Scan for the cell matching the given text and deliver its [X, Y] coordinate at center. 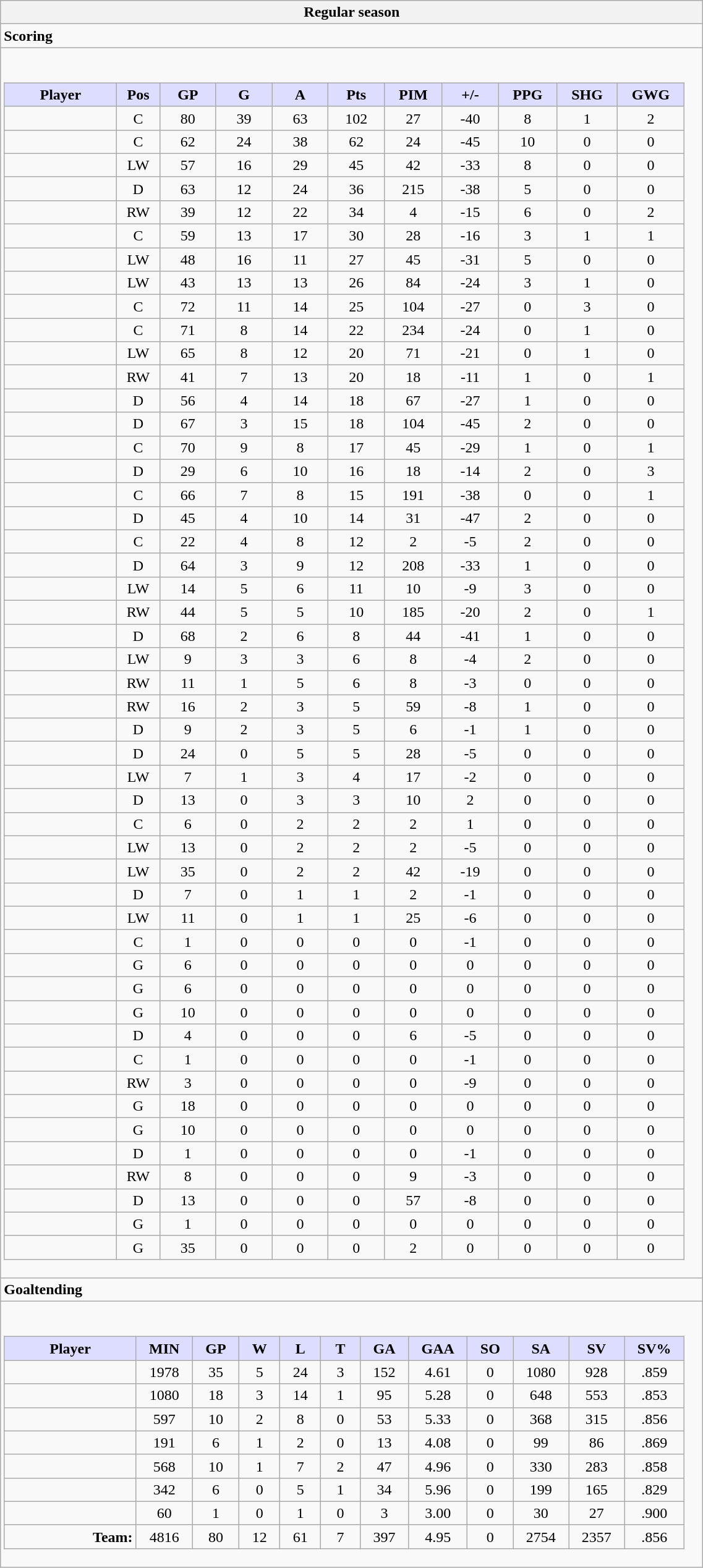
86 [597, 1443]
185 [414, 612]
-4 [470, 659]
4.61 [438, 1372]
.829 [654, 1490]
36 [356, 189]
-41 [470, 636]
72 [188, 307]
5.28 [438, 1396]
-2 [470, 777]
.858 [654, 1466]
95 [385, 1396]
70 [188, 447]
61 [300, 1536]
283 [597, 1466]
Pts [356, 95]
-14 [470, 471]
597 [164, 1419]
152 [385, 1372]
GA [385, 1349]
.869 [654, 1443]
208 [414, 565]
47 [385, 1466]
66 [188, 494]
53 [385, 1419]
L [300, 1349]
84 [414, 283]
2357 [597, 1536]
-6 [470, 918]
PIM [414, 95]
3.00 [438, 1513]
A [300, 95]
4.95 [438, 1536]
Regular season [352, 12]
553 [597, 1396]
648 [541, 1396]
Pos [138, 95]
-21 [470, 354]
-16 [470, 236]
5.33 [438, 1419]
GWG [650, 95]
-19 [470, 871]
928 [597, 1372]
43 [188, 283]
Goaltending [352, 1290]
4816 [164, 1536]
1978 [164, 1372]
+/- [470, 95]
-40 [470, 118]
-47 [470, 518]
-15 [470, 212]
64 [188, 565]
-20 [470, 612]
60 [164, 1513]
215 [414, 189]
W [260, 1349]
397 [385, 1536]
48 [188, 260]
330 [541, 1466]
.853 [654, 1396]
SHG [587, 95]
102 [356, 118]
-29 [470, 447]
568 [164, 1466]
PPG [528, 95]
342 [164, 1490]
65 [188, 354]
SA [541, 1349]
56 [188, 400]
MIN [164, 1349]
26 [356, 283]
4.08 [438, 1443]
Team: [70, 1536]
5.96 [438, 1490]
165 [597, 1490]
38 [300, 142]
99 [541, 1443]
31 [414, 518]
234 [414, 330]
.859 [654, 1372]
.900 [654, 1513]
SO [490, 1349]
199 [541, 1490]
41 [188, 377]
T [341, 1349]
GAA [438, 1349]
SV [597, 1349]
2754 [541, 1536]
4.96 [438, 1466]
SV% [654, 1349]
315 [597, 1419]
-11 [470, 377]
368 [541, 1419]
-31 [470, 260]
Scoring [352, 36]
68 [188, 636]
